Extract the (X, Y) coordinate from the center of the cell holding the provided text.  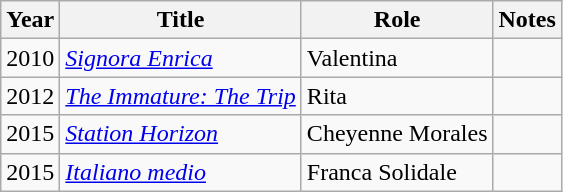
Year (30, 20)
Title (181, 20)
Station Horizon (181, 134)
Cheyenne Morales (397, 134)
Valentina (397, 58)
The Immature: The Trip (181, 96)
Role (397, 20)
Rita (397, 96)
Notes (527, 20)
2012 (30, 96)
Signora Enrica (181, 58)
Franca Solidale (397, 172)
Italiano medio (181, 172)
2010 (30, 58)
